Pinpoint the cell where the given text exists, returning its (X, Y) midpoint coordinate. 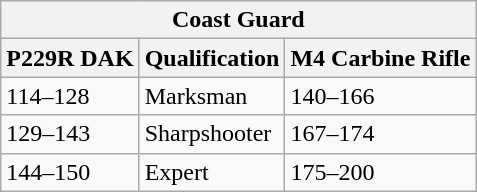
M4 Carbine Rifle (380, 58)
175–200 (380, 172)
129–143 (70, 134)
Marksman (212, 96)
144–150 (70, 172)
Coast Guard (238, 20)
P229R DAK (70, 58)
167–174 (380, 134)
Sharpshooter (212, 134)
Expert (212, 172)
114–128 (70, 96)
140–166 (380, 96)
Qualification (212, 58)
